Find where the given text appears and provide that cell's center as [x, y] coordinate. 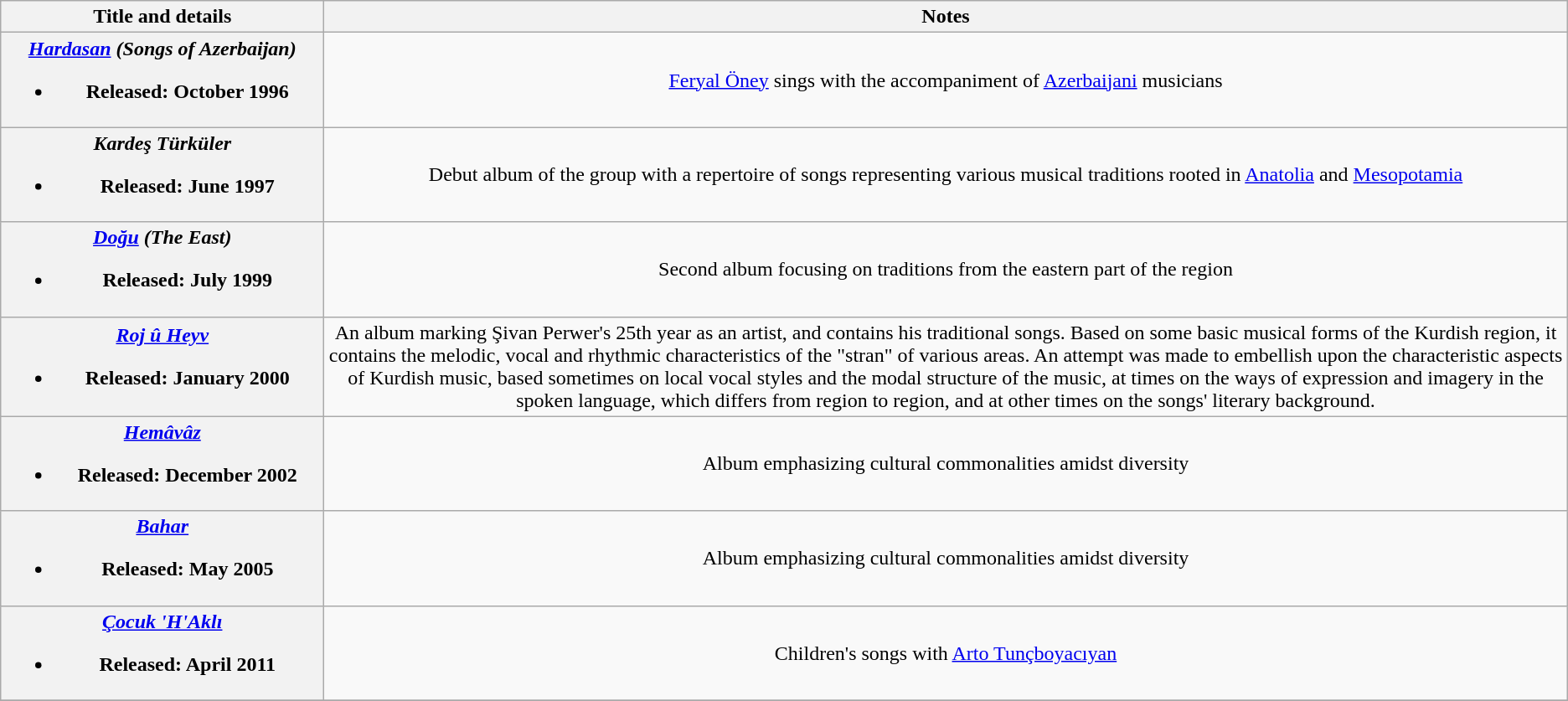
Notes [946, 17]
Çocuk 'H'AklıReleased: April 2011 [162, 653]
Roj û HeyvReleased: January 2000 [162, 367]
Second album focusing on traditions from the eastern part of the region [946, 270]
Title and details [162, 17]
Feryal Öney sings with the accompaniment of Azerbaijani musicians [946, 80]
HemâvâzReleased: December 2002 [162, 464]
Children's songs with Arto Tunçboyacıyan [946, 653]
BaharReleased: May 2005 [162, 558]
Doğu (The East)Released: July 1999 [162, 270]
Debut album of the group with a repertoire of songs representing various musical traditions rooted in Anatolia and Mesopotamia [946, 174]
Hardasan (Songs of Azerbaijan)Released: October 1996 [162, 80]
Kardeş TürkülerReleased: June 1997 [162, 174]
